Return (x, y) of the center of cell containing provided text 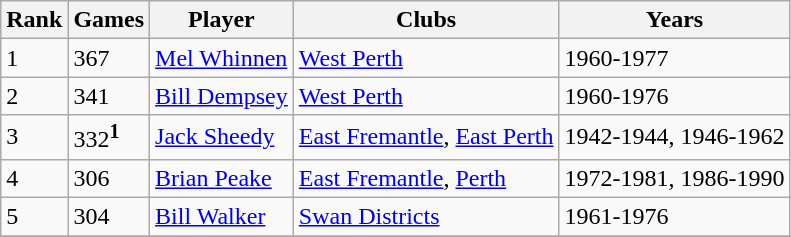
1 (34, 58)
341 (109, 96)
304 (109, 217)
Years (674, 20)
East Fremantle, East Perth (426, 138)
3321 (109, 138)
2 (34, 96)
Games (109, 20)
306 (109, 178)
East Fremantle, Perth (426, 178)
Player (222, 20)
Brian Peake (222, 178)
Bill Dempsey (222, 96)
367 (109, 58)
1972-1981, 1986-1990 (674, 178)
4 (34, 178)
5 (34, 217)
1942-1944, 1946-1962 (674, 138)
Clubs (426, 20)
Bill Walker (222, 217)
3 (34, 138)
Rank (34, 20)
1960-1977 (674, 58)
Jack Sheedy (222, 138)
Swan Districts (426, 217)
Mel Whinnen (222, 58)
1961-1976 (674, 217)
1960-1976 (674, 96)
